Locate the cell with the specified text and output its [X, Y] center coordinate. 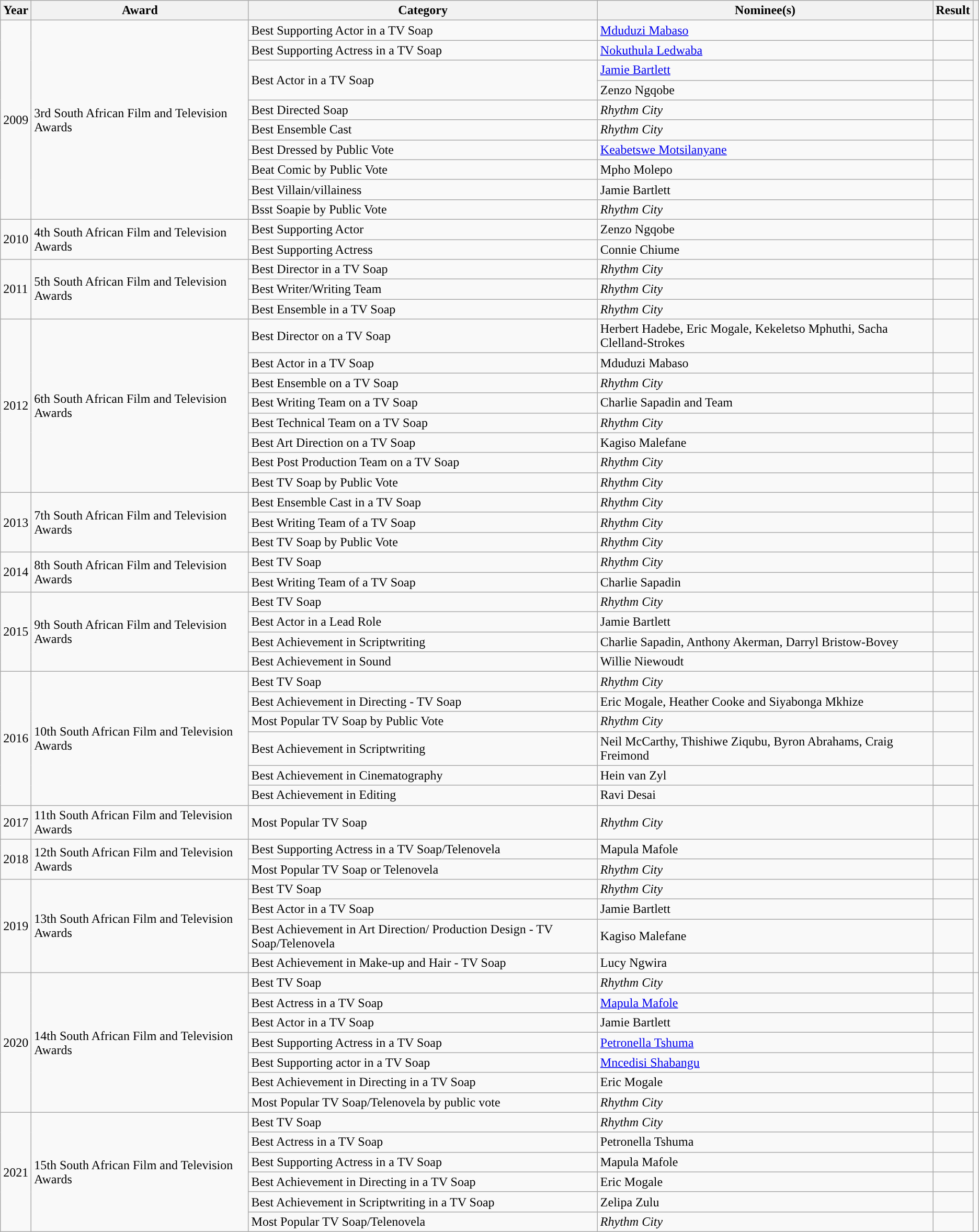
Most Popular TV Soap by Public Vote [423, 721]
4th South African Film and Television Awards [140, 239]
Best Ensemble in a TV Soap [423, 309]
2014 [16, 572]
Nominee(s) [765, 10]
11th South African Film and Television Awards [140, 822]
2012 [16, 406]
Best Director in a TV Soap [423, 269]
Charlie Sapadin [765, 582]
Eric Mogale, Heather Cooke and Siyabonga Mkhize [765, 702]
7th South African Film and Television Awards [140, 522]
14th South African Film and Television Awards [140, 1043]
Herbert Hadebe, Eric Mogale, Kekeletso Mphuthi, Sacha Clelland-Strokes [765, 336]
Willie Niewoudt [765, 662]
Best Director on a TV Soap [423, 336]
Charlie Sapadin and Team [765, 403]
2016 [16, 739]
9th South African Film and Television Awards [140, 632]
Category [423, 10]
Best Achievement in Directing - TV Soap [423, 702]
2009 [16, 120]
Best Achievement in Editing [423, 795]
Ravi Desai [765, 795]
Best Writer/Writing Team [423, 289]
Best Supporting Actress [423, 250]
Best Writing Team on a TV Soap [423, 403]
Best Achievement in Cinematography [423, 775]
12th South African Film and Television Awards [140, 859]
Best Supporting Actress in a TV Soap/Telenovela [423, 849]
Best Achievement in Scriptwriting in a TV Soap [423, 1202]
Best Ensemble Cast [423, 130]
2015 [16, 632]
Best Supporting Actor [423, 229]
Most Popular TV Soap/Telenovela by public vote [423, 1102]
Best Villain/villainess [423, 189]
2021 [16, 1172]
Best Ensemble Cast in a TV Soap [423, 502]
Best Actor in a Lead Role [423, 622]
Zelipa Zulu [765, 1202]
2011 [16, 289]
Best Supporting Actor in a TV Soap [423, 30]
Neil McCarthy, Thishiwe Ziqubu, Byron Abrahams, Craig Freimond [765, 748]
Best Supporting actor in a TV Soap [423, 1063]
5th South African Film and Television Awards [140, 289]
Best Achievement in Art Direction/ Production Design - TV Soap/Telenovela [423, 935]
2019 [16, 926]
Beat Comic by Public Vote [423, 169]
2020 [16, 1043]
15th South African Film and Television Awards [140, 1172]
6th South African Film and Television Awards [140, 406]
10th South African Film and Television Awards [140, 739]
Lucy Ngwira [765, 963]
13th South African Film and Television Awards [140, 926]
2010 [16, 239]
2013 [16, 522]
Best Achievement in Sound [423, 662]
Year [16, 10]
Result [953, 10]
Best Ensemble on a TV Soap [423, 383]
8th South African Film and Television Awards [140, 572]
Best Art Direction on a TV Soap [423, 443]
Most Popular TV Soap [423, 822]
Connie Chiume [765, 250]
2018 [16, 859]
Charlie Sapadin, Anthony Akerman, Darryl Bristow-Bovey [765, 642]
Best Post Production Team on a TV Soap [423, 462]
Mncedisi Shabangu [765, 1063]
Best Achievement in Make-up and Hair - TV Soap [423, 963]
Most Popular TV Soap or Telenovela [423, 869]
Mpho Molepo [765, 169]
Bsst Soapie by Public Vote [423, 209]
Nokuthula Ledwaba [765, 50]
Keabetswe Motsilanyane [765, 150]
2017 [16, 822]
Best Technical Team on a TV Soap [423, 423]
Best Directed Soap [423, 110]
Hein van Zyl [765, 775]
3rd South African Film and Television Awards [140, 120]
Award [140, 10]
Best Dressed by Public Vote [423, 150]
Most Popular TV Soap/Telenovela [423, 1222]
